Scan for the cell matching the given text and deliver its (X, Y) coordinate at center. 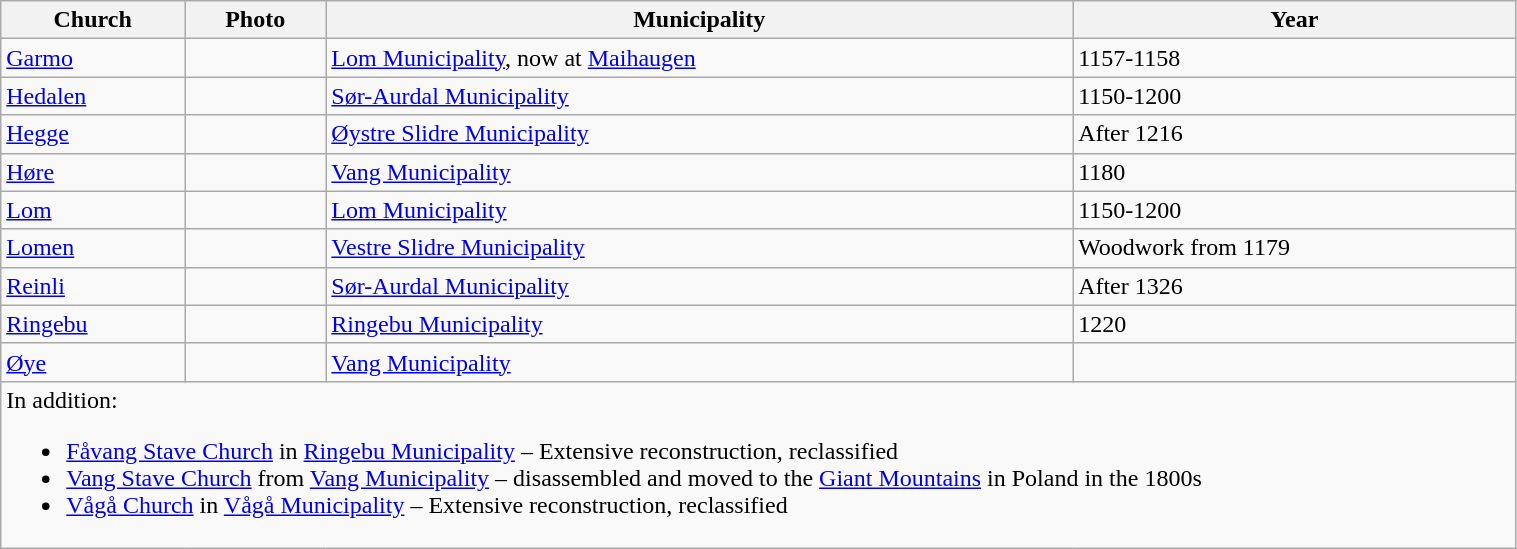
Municipality (700, 20)
Ringebu Municipality (700, 324)
1220 (1294, 324)
After 1216 (1294, 134)
Lom Municipality, now at Maihaugen (700, 58)
Photo (254, 20)
Øye (93, 362)
Vestre Slidre Municipality (700, 248)
1180 (1294, 172)
Lom (93, 210)
Woodwork from 1179 (1294, 248)
Hedalen (93, 96)
Reinli (93, 286)
Hegge (93, 134)
Ringebu (93, 324)
Lomen (93, 248)
Høre (93, 172)
Lom Municipality (700, 210)
Church (93, 20)
Year (1294, 20)
Øystre Slidre Municipality (700, 134)
After 1326 (1294, 286)
Garmo (93, 58)
1157-1158 (1294, 58)
